Output the (X, Y) coordinate of the center of the cell containing the given text.  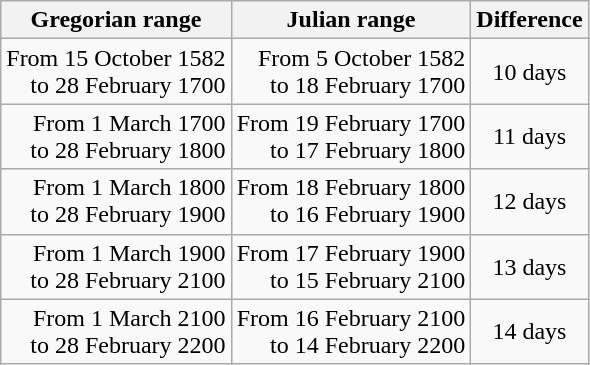
From 17 February 1900to 15 February 2100 (351, 266)
Difference (530, 20)
13 days (530, 266)
Julian range (351, 20)
Gregorian range (116, 20)
From 1 March 1800to 28 February 1900 (116, 202)
From 16 February 2100to 14 February 2200 (351, 332)
11 days (530, 136)
From 19 February 1700to 17 February 1800 (351, 136)
12 days (530, 202)
From 1 March 1700to 28 February 1800 (116, 136)
14 days (530, 332)
From 1 March 2100to 28 February 2200 (116, 332)
From 5 October 1582to 18 February 1700 (351, 72)
From 18 February 1800to 16 February 1900 (351, 202)
From 1 March 1900to 28 February 2100 (116, 266)
From 15 October 1582to 28 February 1700 (116, 72)
10 days (530, 72)
